Find where the given text appears and provide that cell's center as [x, y] coordinate. 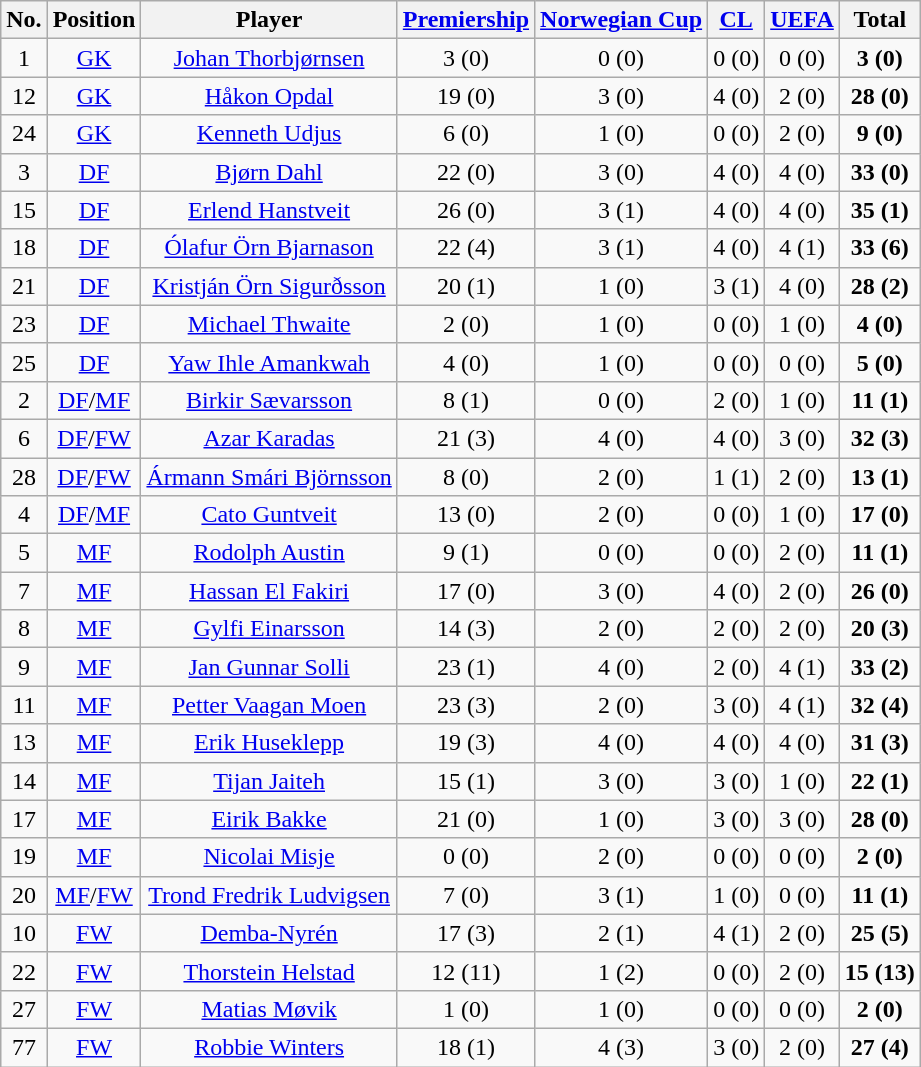
19 (3) [466, 743]
17 (3) [466, 933]
12 [24, 96]
Azar Karadas [269, 438]
21 (3) [466, 438]
Håkon Opdal [269, 96]
19 (0) [466, 96]
32 (3) [880, 438]
33 (6) [880, 248]
1 (2) [622, 971]
Total [880, 20]
19 [24, 857]
23 (1) [466, 667]
Kenneth Udjus [269, 134]
Trond Fredrik Ludvigsen [269, 895]
23 [24, 324]
23 (3) [466, 705]
20 (3) [880, 629]
18 (1) [466, 1047]
Bjørn Dahl [269, 172]
Rodolph Austin [269, 553]
7 (0) [466, 895]
4 (3) [622, 1047]
77 [24, 1047]
22 (4) [466, 248]
24 [24, 134]
32 (4) [880, 705]
Michael Thwaite [269, 324]
10 [24, 933]
14 (3) [466, 629]
12 (11) [466, 971]
35 (1) [880, 210]
6 (0) [466, 134]
22 (0) [466, 172]
5 [24, 553]
25 [24, 362]
Norwegian Cup [622, 20]
Hassan El Fakiri [269, 591]
Thorstein Helstad [269, 971]
27 (4) [880, 1047]
1 [24, 58]
20 [24, 895]
21 [24, 286]
22 (1) [880, 781]
Position [94, 20]
15 [24, 210]
Ólafur Örn Bjarnason [269, 248]
9 [24, 667]
8 [24, 629]
13 [24, 743]
9 (1) [466, 553]
20 (1) [466, 286]
4 [24, 515]
2 [24, 400]
CL [736, 20]
33 (0) [880, 172]
Gylfi Einarsson [269, 629]
28 (2) [880, 286]
5 (0) [880, 362]
Premiership [466, 20]
28 [24, 477]
8 (1) [466, 400]
Petter Vaagan Moen [269, 705]
14 [24, 781]
Nicolai Misje [269, 857]
Tijan Jaiteh [269, 781]
15 (1) [466, 781]
Matias Møvik [269, 1009]
25 (5) [880, 933]
3 [24, 172]
Erik Huseklepp [269, 743]
6 [24, 438]
Johan Thorbjørnsen [269, 58]
27 [24, 1009]
9 (0) [880, 134]
1 (1) [736, 477]
Kristján Örn Sigurðsson [269, 286]
11 [24, 705]
31 (3) [880, 743]
Player [269, 20]
22 [24, 971]
21 (0) [466, 819]
15 (13) [880, 971]
Erlend Hanstveit [269, 210]
Cato Guntveit [269, 515]
17 [24, 819]
2 (1) [622, 933]
Jan Gunnar Solli [269, 667]
8 (0) [466, 477]
Robbie Winters [269, 1047]
UEFA [802, 20]
13 (1) [880, 477]
18 [24, 248]
Birkir Sævarsson [269, 400]
Yaw Ihle Amankwah [269, 362]
33 (2) [880, 667]
MF/FW [94, 895]
7 [24, 591]
Ármann Smári Björnsson [269, 477]
13 (0) [466, 515]
Eirik Bakke [269, 819]
No. [24, 20]
Demba-Nyrén [269, 933]
